Search for the cell housing the specified text and yield its [X, Y] center coordinate. 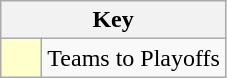
Teams to Playoffs [134, 58]
Key [114, 20]
